For the text-containing cell, return its midpoint in [X, Y] coordinate format. 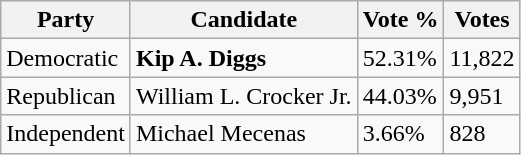
Party [66, 20]
Candidate [244, 20]
Vote % [400, 20]
828 [482, 134]
William L. Crocker Jr. [244, 96]
44.03% [400, 96]
Democratic [66, 58]
Votes [482, 20]
9,951 [482, 96]
Independent [66, 134]
52.31% [400, 58]
Michael Mecenas [244, 134]
3.66% [400, 134]
11,822 [482, 58]
Republican [66, 96]
Kip A. Diggs [244, 58]
